Extract the [x, y] coordinate from the center of the cell holding the provided text.  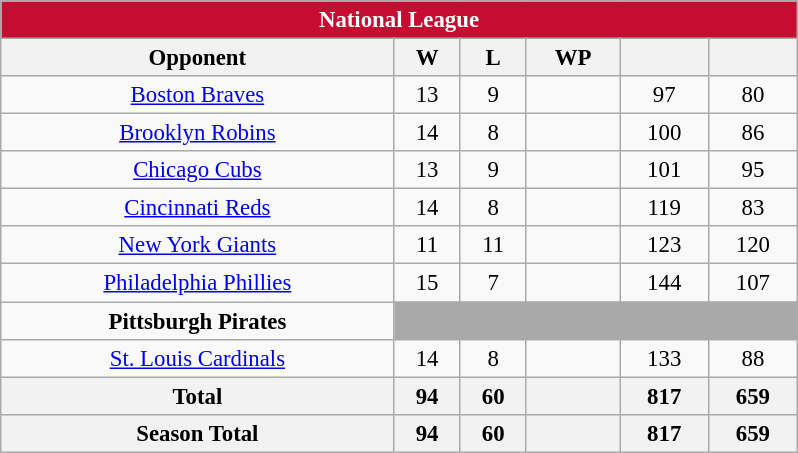
97 [664, 95]
Cincinnati Reds [198, 208]
Chicago Cubs [198, 170]
National League [399, 20]
119 [664, 208]
Philadelphia Phillies [198, 283]
83 [754, 208]
144 [664, 283]
107 [754, 283]
100 [664, 133]
W [427, 57]
WP [573, 57]
120 [754, 245]
Season Total [198, 433]
133 [664, 358]
St. Louis Cardinals [198, 358]
86 [754, 133]
Brooklyn Robins [198, 133]
Pittsburgh Pirates [198, 321]
80 [754, 95]
Opponent [198, 57]
New York Giants [198, 245]
7 [493, 283]
Total [198, 396]
123 [664, 245]
15 [427, 283]
88 [754, 358]
101 [664, 170]
Boston Braves [198, 95]
95 [754, 170]
L [493, 57]
